Locate the cell with the specified text and output its (X, Y) center coordinate. 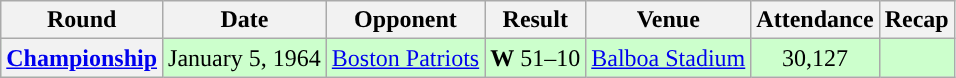
Venue (668, 20)
30,127 (815, 58)
Result (536, 20)
Balboa Stadium (668, 58)
Recap (916, 20)
Round (82, 20)
Date (245, 20)
Boston Patriots (405, 58)
January 5, 1964 (245, 58)
Opponent (405, 20)
Championship (82, 58)
W 51–10 (536, 58)
Attendance (815, 20)
